Detect which cell encompasses the target text, then output its [X, Y] center coordinate. 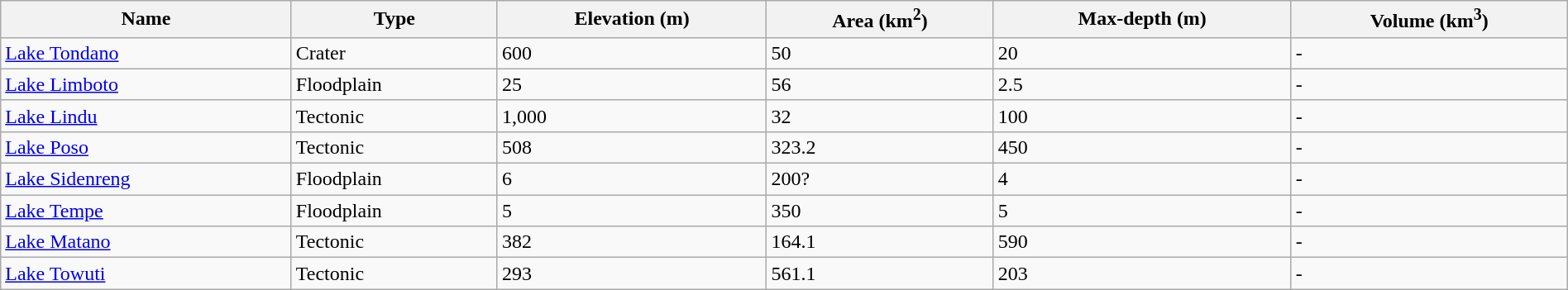
32 [880, 116]
Lake Poso [146, 147]
Lake Lindu [146, 116]
600 [632, 53]
Lake Sidenreng [146, 179]
56 [880, 84]
25 [632, 84]
Lake Matano [146, 242]
561.1 [880, 273]
Lake Tondano [146, 53]
Area (km2) [880, 20]
293 [632, 273]
1,000 [632, 116]
Crater [394, 53]
20 [1142, 53]
Type [394, 20]
200? [880, 179]
508 [632, 147]
Volume (km3) [1429, 20]
350 [880, 211]
4 [1142, 179]
Lake Towuti [146, 273]
Elevation (m) [632, 20]
50 [880, 53]
203 [1142, 273]
2.5 [1142, 84]
Lake Limboto [146, 84]
Name [146, 20]
6 [632, 179]
382 [632, 242]
164.1 [880, 242]
Max-depth (m) [1142, 20]
Lake Tempe [146, 211]
100 [1142, 116]
323.2 [880, 147]
450 [1142, 147]
590 [1142, 242]
